Return the (X, Y) coordinate for the center point of the cell that contains the specified text.  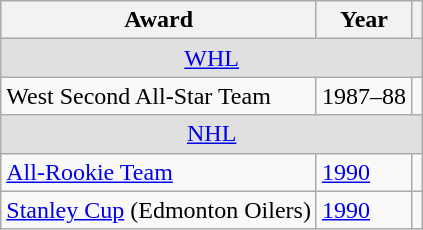
WHL (212, 58)
West Second All-Star Team (159, 96)
Award (159, 20)
NHL (212, 134)
Stanley Cup (Edmonton Oilers) (159, 210)
1987–88 (364, 96)
All-Rookie Team (159, 172)
Year (364, 20)
